For the text-containing cell, return its midpoint in [X, Y] coordinate format. 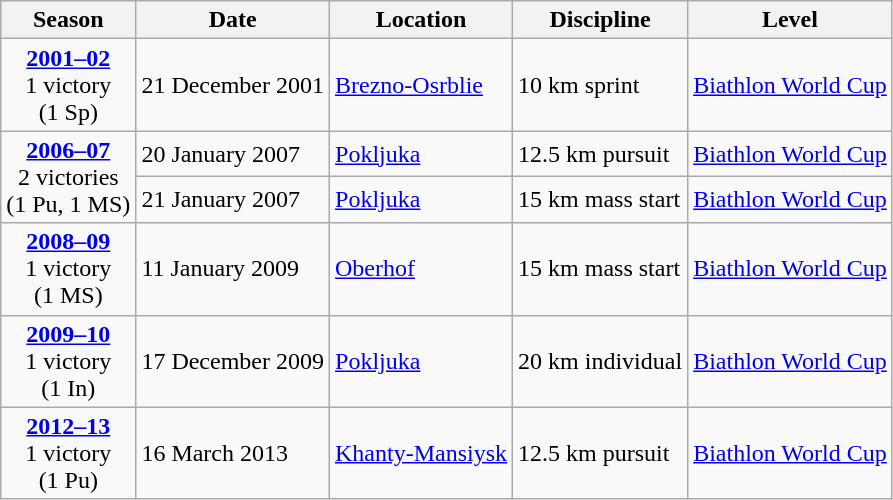
Discipline [600, 20]
Level [790, 20]
16 March 2013 [233, 453]
Location [422, 20]
Oberhof [422, 269]
2001–02 1 victory (1 Sp) [68, 85]
2009–10 1 victory (1 In) [68, 361]
Brezno-Osrblie [422, 85]
10 km sprint [600, 85]
Khanty-Mansiysk [422, 453]
2012–13 1 victory (1 Pu) [68, 453]
20 km individual [600, 361]
21 January 2007 [233, 200]
2008–09 1 victory (1 MS) [68, 269]
21 December 2001 [233, 85]
11 January 2009 [233, 269]
17 December 2009 [233, 361]
Date [233, 20]
Season [68, 20]
2006–07 2 victories (1 Pu, 1 MS) [68, 177]
20 January 2007 [233, 154]
